Find where the given text appears and provide that cell's center as [x, y] coordinate. 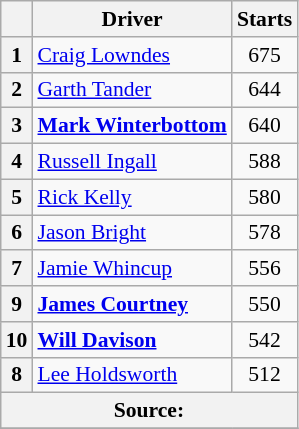
580 [264, 197]
4 [17, 162]
8 [17, 375]
Jason Bright [132, 233]
Mark Winterbottom [132, 126]
Driver [132, 19]
512 [264, 375]
Russell Ingall [132, 162]
10 [17, 340]
675 [264, 55]
Starts [264, 19]
Garth Tander [132, 90]
Craig Lowndes [132, 55]
Jamie Whincup [132, 269]
1 [17, 55]
556 [264, 269]
588 [264, 162]
Lee Holdsworth [132, 375]
Source: [149, 411]
3 [17, 126]
7 [17, 269]
9 [17, 304]
6 [17, 233]
578 [264, 233]
2 [17, 90]
5 [17, 197]
Rick Kelly [132, 197]
640 [264, 126]
James Courtney [132, 304]
542 [264, 340]
Will Davison [132, 340]
550 [264, 304]
644 [264, 90]
